From the cell containing the given text, extract its center point as (X, Y) coordinate. 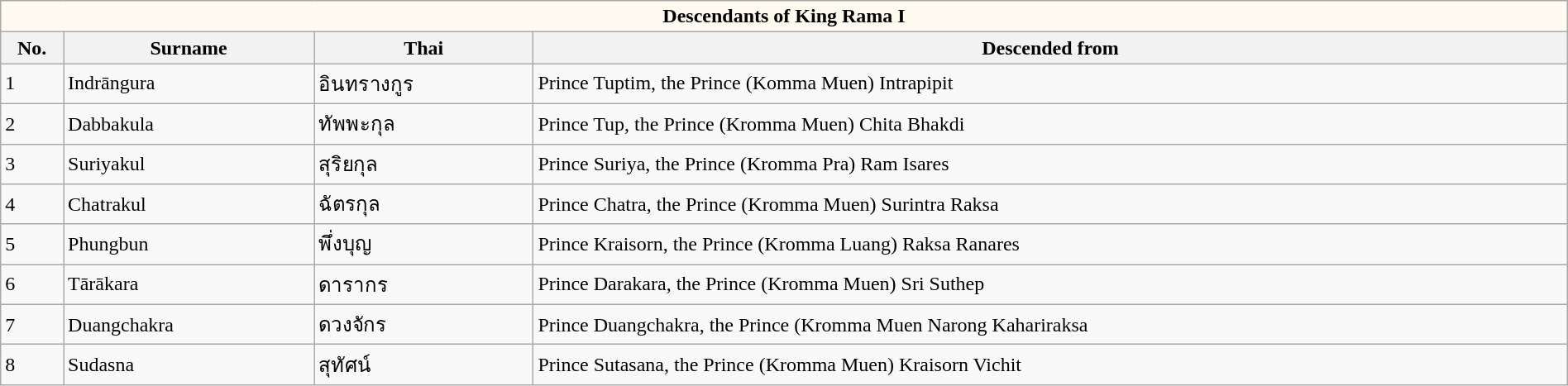
Phungbun (189, 245)
2 (32, 124)
Prince Tup, the Prince (Kromma Muen) Chita Bhakdi (1050, 124)
Descended from (1050, 48)
Dabbakula (189, 124)
ดวงจักร (423, 324)
Thai (423, 48)
ทัพพะกุล (423, 124)
Prince Duangchakra, the Prince (Kromma Muen Narong Kahariraksa (1050, 324)
Duangchakra (189, 324)
8 (32, 365)
1 (32, 84)
Prince Tuptim, the Prince (Komma Muen) Intrapipit (1050, 84)
7 (32, 324)
Prince Chatra, the Prince (Kromma Muen) Surintra Raksa (1050, 205)
6 (32, 284)
Tārākara (189, 284)
No. (32, 48)
Prince Sutasana, the Prince (Kromma Muen) Kraisorn Vichit (1050, 365)
Suriyakul (189, 164)
Sudasna (189, 365)
ฉัตรกุล (423, 205)
พึ่งบุญ (423, 245)
5 (32, 245)
Prince Darakara, the Prince (Kromma Muen) Sri Suthep (1050, 284)
4 (32, 205)
3 (32, 164)
Prince Suriya, the Prince (Kromma Pra) Ram Isares (1050, 164)
สุทัศน์ (423, 365)
สุริยกุล (423, 164)
Indrāngura (189, 84)
Descendants of King Rama I (784, 17)
Chatrakul (189, 205)
อินทรางกูร (423, 84)
Surname (189, 48)
ดารากร (423, 284)
Prince Kraisorn, the Prince (Kromma Luang) Raksa Ranares (1050, 245)
